For the text-containing cell, return its midpoint in [X, Y] coordinate format. 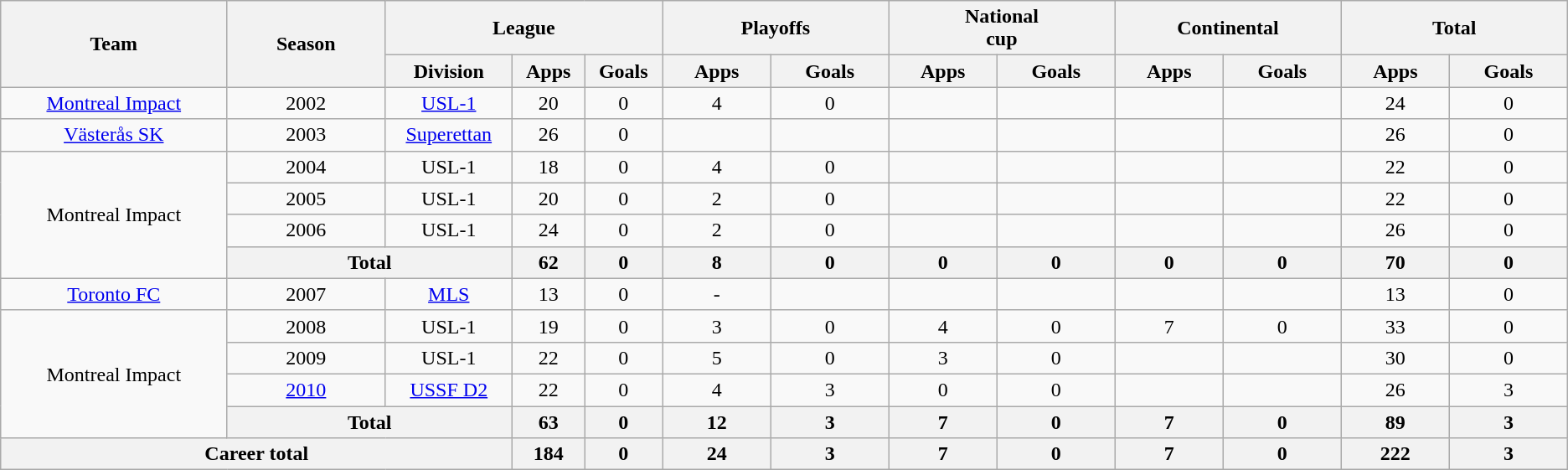
Västerås SK [114, 135]
Nationalcup [1002, 28]
Continental [1228, 28]
2006 [307, 230]
Toronto FC [114, 294]
70 [1395, 262]
30 [1395, 358]
2005 [307, 199]
Division [449, 71]
62 [549, 262]
2002 [307, 103]
Superettan [449, 135]
2009 [307, 358]
222 [1395, 454]
12 [717, 421]
MLS [449, 294]
33 [1395, 326]
2008 [307, 326]
63 [549, 421]
184 [549, 454]
League [524, 28]
Career total [256, 454]
89 [1395, 421]
Team [114, 44]
- [717, 294]
8 [717, 262]
5 [717, 358]
2004 [307, 167]
USSF D2 [449, 390]
18 [549, 167]
Playoffs [776, 28]
19 [549, 326]
2007 [307, 294]
Season [307, 44]
2003 [307, 135]
2010 [307, 390]
